Scan for the cell matching the given text and deliver its [X, Y] coordinate at center. 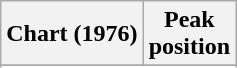
Peakposition [189, 34]
Chart (1976) [72, 34]
